Detect which cell encompasses the target text, then output its (X, Y) center coordinate. 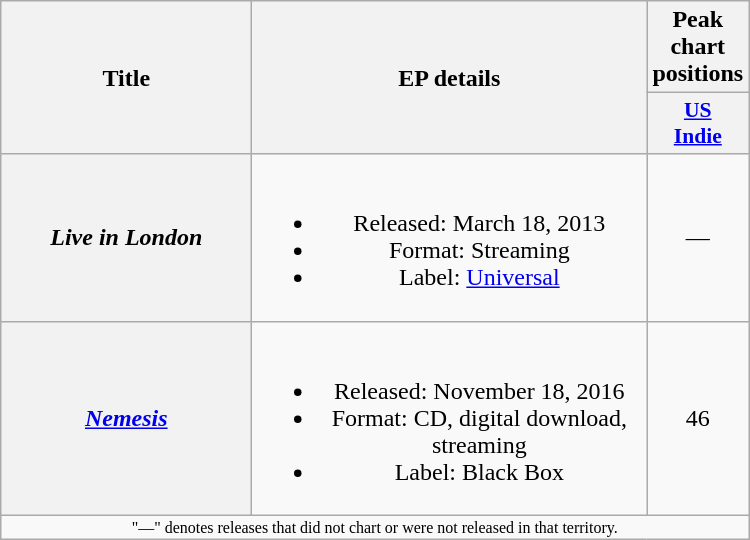
"—" denotes releases that did not chart or were not released in that territory. (375, 527)
EP details (450, 78)
USIndie (698, 124)
— (698, 238)
46 (698, 418)
Peakchartpositions (698, 47)
Live in London (126, 238)
Released: March 18, 2013Format: StreamingLabel: Universal (450, 238)
Nemesis (126, 418)
Released: November 18, 2016Format: CD, digital download, streamingLabel: Black Box (450, 418)
Title (126, 78)
